Output the [x, y] coordinate of the center of the cell containing the given text.  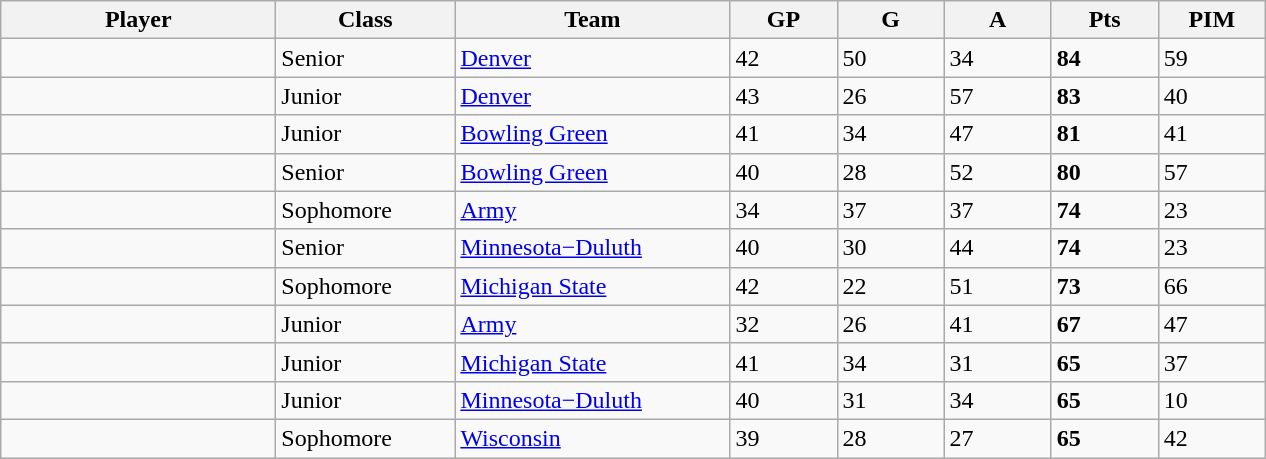
Player [138, 20]
PIM [1212, 20]
44 [998, 248]
10 [1212, 400]
84 [1104, 58]
59 [1212, 58]
27 [998, 438]
81 [1104, 134]
50 [890, 58]
30 [890, 248]
52 [998, 172]
80 [1104, 172]
Wisconsin [592, 438]
83 [1104, 96]
67 [1104, 324]
Pts [1104, 20]
Team [592, 20]
43 [784, 96]
66 [1212, 286]
32 [784, 324]
22 [890, 286]
GP [784, 20]
51 [998, 286]
73 [1104, 286]
Class [366, 20]
A [998, 20]
39 [784, 438]
G [890, 20]
